Output the [x, y] coordinate of the center of the cell containing the given text.  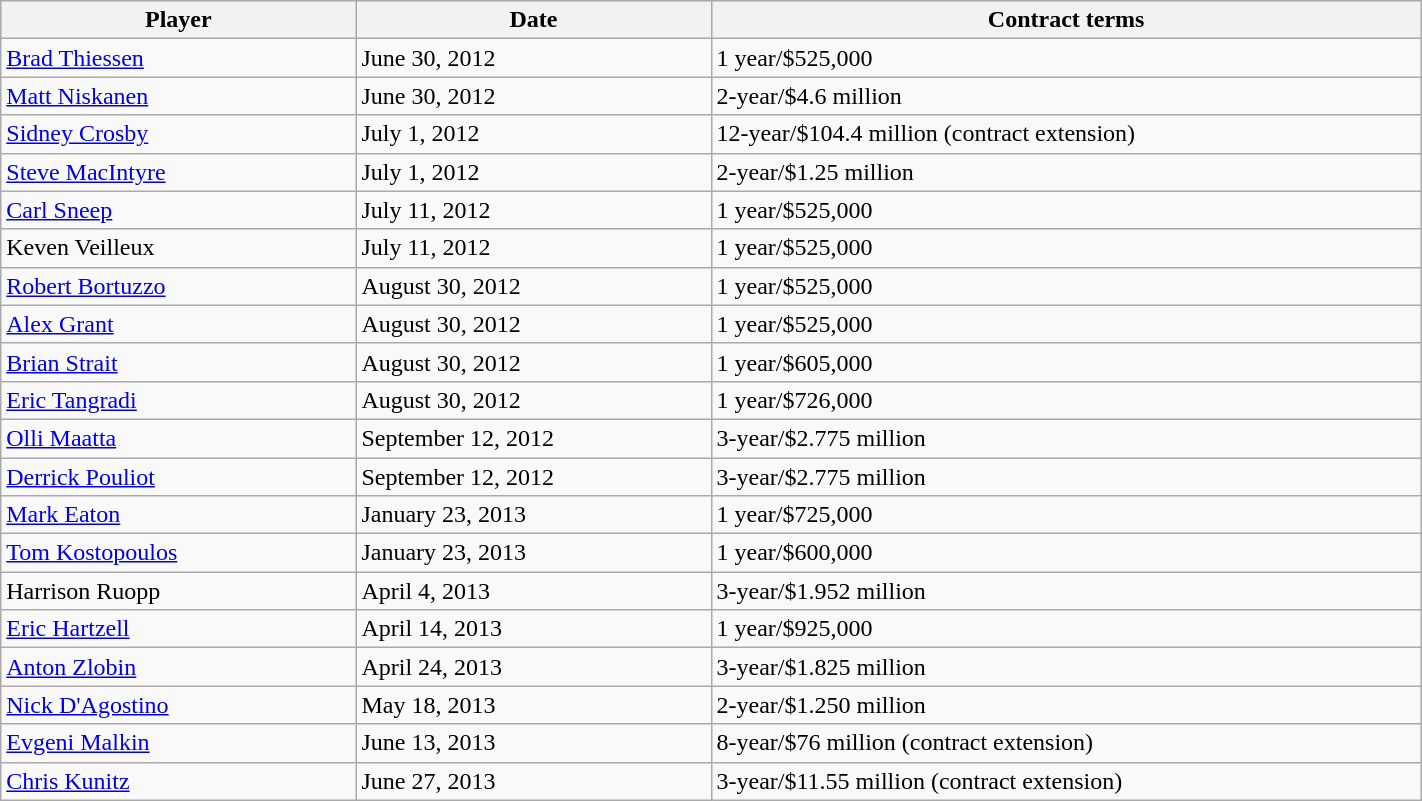
3-year/$1.825 million [1066, 667]
Alex Grant [178, 324]
3-year/$1.952 million [1066, 591]
Keven Veilleux [178, 248]
3-year/$11.55 million (contract extension) [1066, 781]
2-year/$4.6 million [1066, 96]
Contract terms [1066, 20]
Tom Kostopoulos [178, 553]
Derrick Pouliot [178, 477]
Brad Thiessen [178, 58]
Evgeni Malkin [178, 743]
May 18, 2013 [534, 705]
1 year/$726,000 [1066, 400]
Player [178, 20]
Eric Hartzell [178, 629]
Date [534, 20]
1 year/$725,000 [1066, 515]
Eric Tangradi [178, 400]
Olli Maatta [178, 438]
June 27, 2013 [534, 781]
2-year/$1.250 million [1066, 705]
Mark Eaton [178, 515]
Harrison Ruopp [178, 591]
Robert Bortuzzo [178, 286]
Matt Niskanen [178, 96]
April 14, 2013 [534, 629]
April 24, 2013 [534, 667]
1 year/$605,000 [1066, 362]
8-year/$76 million (contract extension) [1066, 743]
Nick D'Agostino [178, 705]
Brian Strait [178, 362]
Anton Zlobin [178, 667]
1 year/$925,000 [1066, 629]
Carl Sneep [178, 210]
April 4, 2013 [534, 591]
Sidney Crosby [178, 134]
1 year/$600,000 [1066, 553]
Chris Kunitz [178, 781]
June 13, 2013 [534, 743]
2-year/$1.25 million [1066, 172]
Steve MacIntyre [178, 172]
12-year/$104.4 million (contract extension) [1066, 134]
